Find where the given text appears and provide that cell's center as [x, y] coordinate. 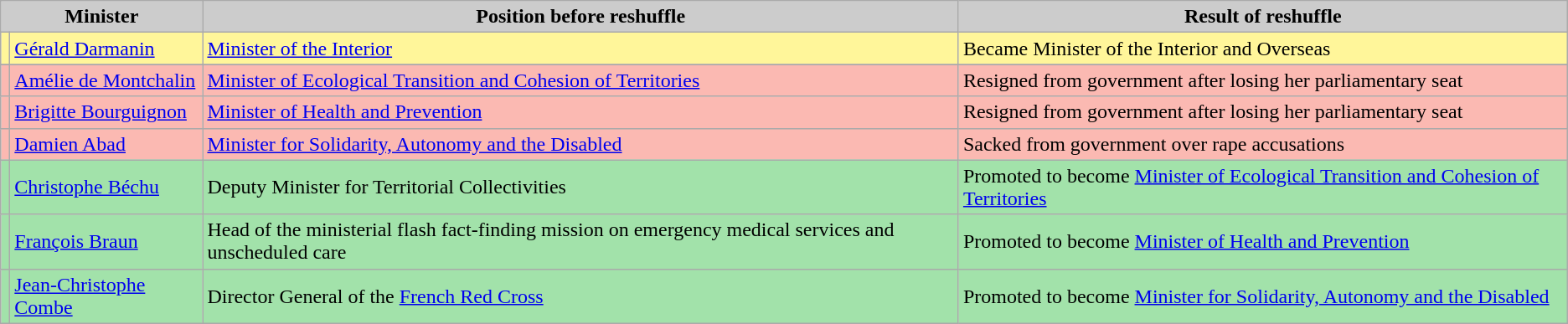
Damien Abad [106, 144]
Result of reshuffle [1263, 17]
Promoted to become Minister of Health and Prevention [1263, 241]
Director General of the French Red Cross [580, 296]
François Braun [106, 241]
Minister of the Interior [580, 49]
Minister of Ecological Transition and Cohesion of Territories [580, 80]
Minister of Health and Prevention [580, 112]
Deputy Minister for Territorial Collectivities [580, 188]
Promoted to become Minister of Ecological Transition and Cohesion of Territories [1263, 188]
Christophe Béchu [106, 188]
Minister [102, 17]
Position before reshuffle [580, 17]
Promoted to become Minister for Solidarity, Autonomy and the Disabled [1263, 296]
Brigitte Bourguignon [106, 112]
Jean-Christophe Combe [106, 296]
Minister for Solidarity, Autonomy and the Disabled [580, 144]
Became Minister of the Interior and Overseas [1263, 49]
Amélie de Montchalin [106, 80]
Sacked from government over rape accusations [1263, 144]
Head of the ministerial flash fact-finding mission on emergency medical services and unscheduled care [580, 241]
Gérald Darmanin [106, 49]
